Scan for the cell matching the given text and deliver its [x, y] coordinate at center. 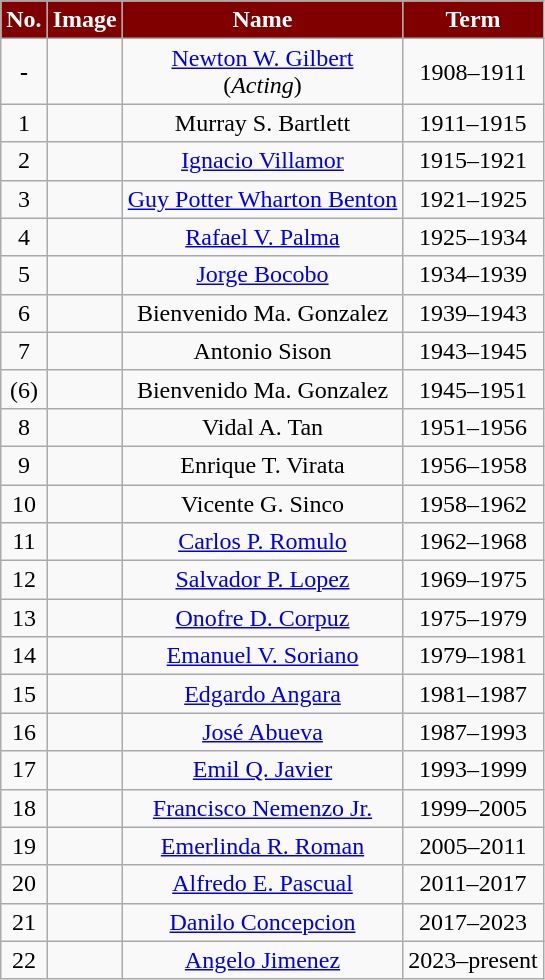
Term [473, 20]
2011–2017 [473, 884]
Murray S. Bartlett [262, 123]
Guy Potter Wharton Benton [262, 199]
Danilo Concepcion [262, 922]
15 [24, 694]
Ignacio Villamor [262, 161]
2017–2023 [473, 922]
20 [24, 884]
17 [24, 770]
Vidal A. Tan [262, 427]
Rafael V. Palma [262, 237]
Edgardo Angara [262, 694]
1 [24, 123]
1908–1911 [473, 72]
11 [24, 542]
1962–1968 [473, 542]
7 [24, 351]
1975–1979 [473, 618]
Carlos P. Romulo [262, 542]
Enrique T. Virata [262, 465]
12 [24, 580]
9 [24, 465]
Francisco Nemenzo Jr. [262, 808]
1969–1975 [473, 580]
4 [24, 237]
1981–1987 [473, 694]
Emil Q. Javier [262, 770]
1956–1958 [473, 465]
5 [24, 275]
Emanuel V. Soriano [262, 656]
Jorge Bocobo [262, 275]
José Abueva [262, 732]
8 [24, 427]
1934–1939 [473, 275]
10 [24, 503]
1993–1999 [473, 770]
1939–1943 [473, 313]
Vicente G. Sinco [262, 503]
Antonio Sison [262, 351]
1979–1981 [473, 656]
13 [24, 618]
16 [24, 732]
Emerlinda R. Roman [262, 846]
Alfredo E. Pascual [262, 884]
Name [262, 20]
14 [24, 656]
1921–1925 [473, 199]
3 [24, 199]
Newton W. Gilbert(Acting) [262, 72]
2023–present [473, 960]
No. [24, 20]
1915–1921 [473, 161]
18 [24, 808]
2005–2011 [473, 846]
21 [24, 922]
- [24, 72]
1999–2005 [473, 808]
1911–1915 [473, 123]
1925–1934 [473, 237]
19 [24, 846]
Salvador P. Lopez [262, 580]
Angelo Jimenez [262, 960]
2 [24, 161]
Onofre D. Corpuz [262, 618]
1951–1956 [473, 427]
1943–1945 [473, 351]
(6) [24, 389]
Image [84, 20]
1987–1993 [473, 732]
1958–1962 [473, 503]
1945–1951 [473, 389]
6 [24, 313]
22 [24, 960]
